Locate the cell with the specified text and output its (x, y) center coordinate. 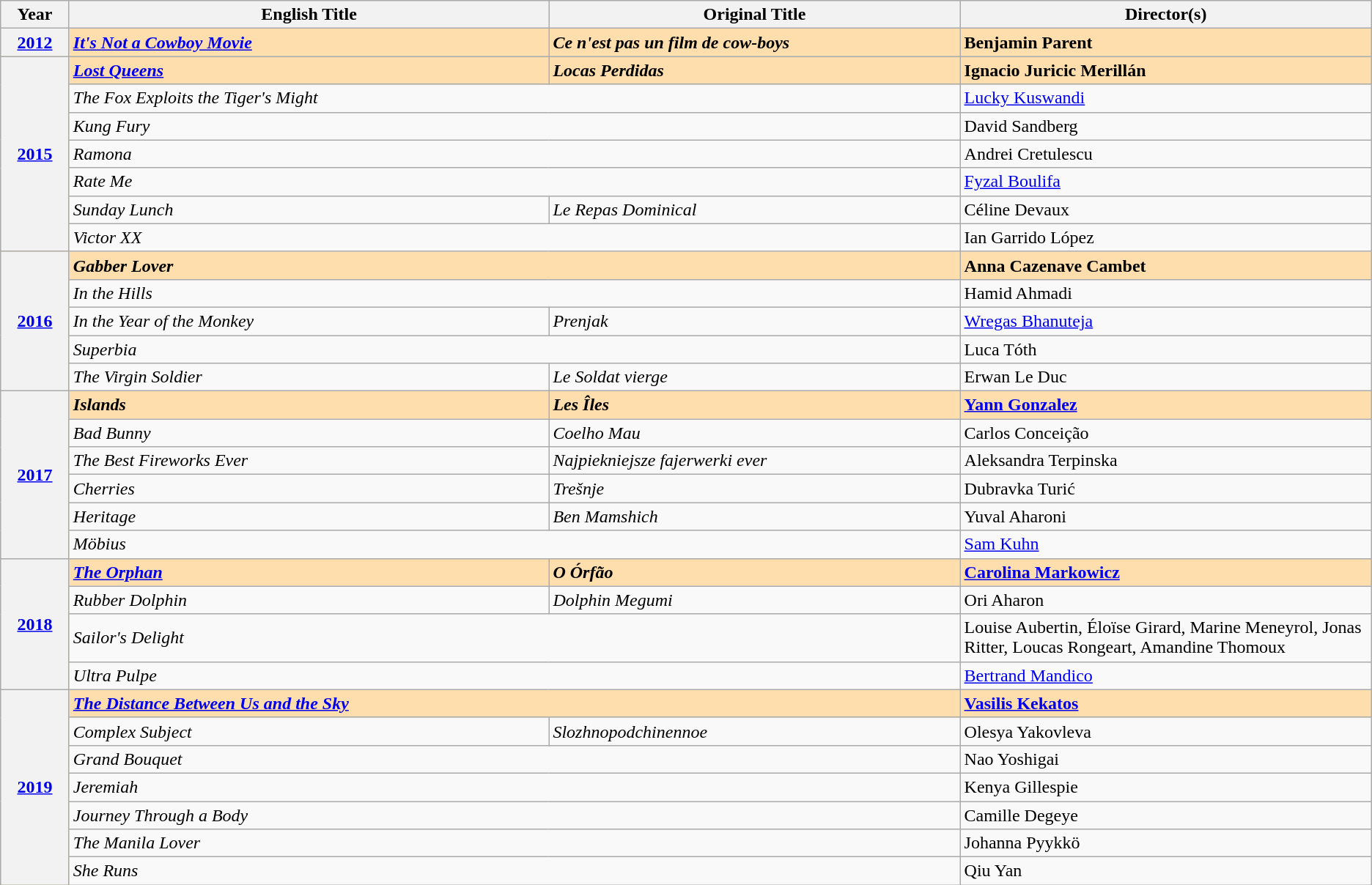
Gabber Lover (514, 265)
Aleksandra Terpinska (1165, 461)
Carolina Markowicz (1165, 572)
Lost Queens (309, 70)
Grand Bouquet (514, 759)
She Runs (514, 871)
Wregas Bhanuteja (1165, 321)
Complex Subject (309, 731)
Bertrand Mandico (1165, 675)
Superbia (514, 349)
2012 (35, 42)
David Sandberg (1165, 126)
Andrei Cretulescu (1165, 154)
Prenjak (755, 321)
The Distance Between Us and the Sky (514, 703)
Hamid Ahmadi (1165, 293)
Original Title (755, 15)
Ce n'est pas un film de cow-boys (755, 42)
Director(s) (1165, 15)
Jeremiah (514, 787)
Victor XX (514, 237)
Carlos Conceição (1165, 433)
Najpiekniejsze fajerwerki ever (755, 461)
Nao Yoshigai (1165, 759)
Sunday Lunch (309, 210)
Bad Bunny (309, 433)
The Fox Exploits the Tiger's Might (514, 98)
Les Îles (755, 405)
The Virgin Soldier (309, 377)
Ramona (514, 154)
Slozhnopodchinennoe (755, 731)
2019 (35, 787)
Coelho Mau (755, 433)
Trešnje (755, 489)
Le Repas Dominical (755, 210)
Kung Fury (514, 126)
Luca Tóth (1165, 349)
In the Hills (514, 293)
Olesya Yakovleva (1165, 731)
Ian Garrido López (1165, 237)
Year (35, 15)
Dolphin Megumi (755, 600)
Heritage (309, 516)
Ultra Pulpe (514, 675)
Erwan Le Duc (1165, 377)
In the Year of the Monkey (309, 321)
The Orphan (309, 572)
Islands (309, 405)
Qiu Yan (1165, 871)
Locas Perdidas (755, 70)
2015 (35, 154)
2018 (35, 624)
Yuval Aharoni (1165, 516)
Fyzal Boulifa (1165, 182)
Ben Mamshich (755, 516)
Vasilis Kekatos (1165, 703)
Anna Cazenave Cambet (1165, 265)
Rate Me (514, 182)
2017 (35, 475)
Ori Aharon (1165, 600)
Yann Gonzalez (1165, 405)
Camille Degeye (1165, 815)
Johanna Pyykkö (1165, 843)
Benjamin Parent (1165, 42)
Le Soldat vierge (755, 377)
Céline Devaux (1165, 210)
The Manila Lover (514, 843)
2016 (35, 321)
O Órfão (755, 572)
Cherries (309, 489)
The Best Fireworks Ever (309, 461)
Möbius (514, 544)
Kenya Gillespie (1165, 787)
Sailor's Delight (514, 637)
It's Not a Cowboy Movie (309, 42)
Rubber Dolphin (309, 600)
Sam Kuhn (1165, 544)
Ignacio Juricic Merillán (1165, 70)
English Title (309, 15)
Journey Through a Body (514, 815)
Louise Aubertin, Éloïse Girard, Marine Meneyrol, Jonas Ritter, Loucas Rongeart, Amandine Thomoux (1165, 637)
Dubravka Turić (1165, 489)
Lucky Kuswandi (1165, 98)
